Identify which cell holds the provided text, then report its [x, y] central coordinate. 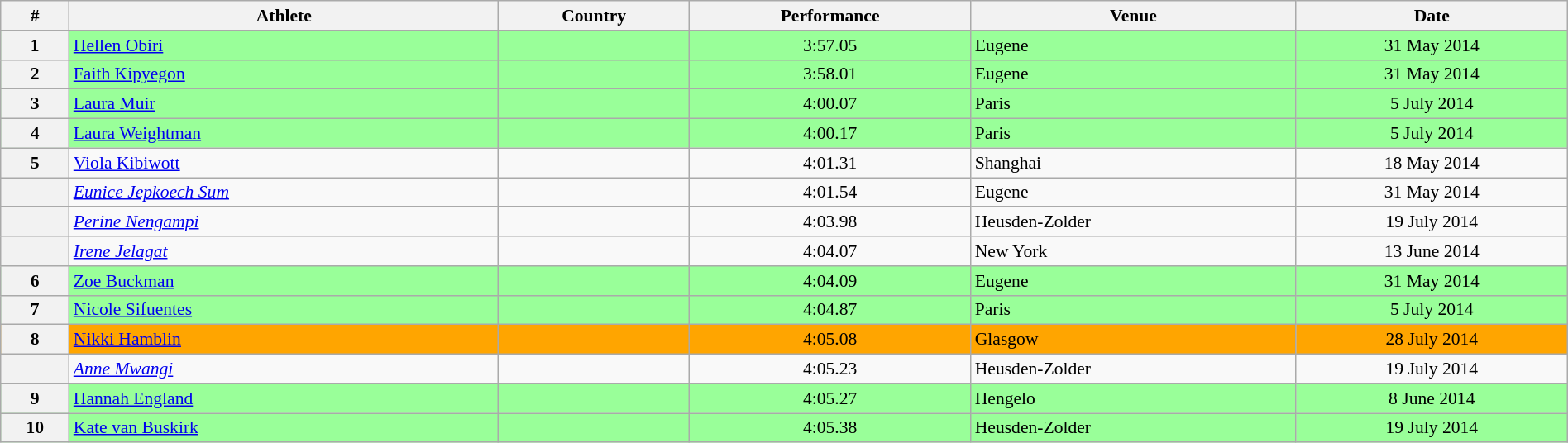
4:04.87 [829, 310]
4:00.17 [829, 134]
10 [35, 428]
4 [35, 134]
New York [1134, 251]
4:04.09 [829, 281]
Hannah England [284, 398]
4:05.08 [829, 340]
6 [35, 281]
Laura Weightman [284, 134]
Viola Kibiwott [284, 163]
8 [35, 340]
3 [35, 104]
Country [594, 16]
28 July 2014 [1432, 340]
4:05.27 [829, 398]
# [35, 16]
Date [1432, 16]
Nikki Hamblin [284, 340]
3:58.01 [829, 74]
Shanghai [1134, 163]
13 June 2014 [1432, 251]
7 [35, 310]
2 [35, 74]
Perine Nengampi [284, 222]
Performance [829, 16]
Eunice Jepkoech Sum [284, 193]
8 June 2014 [1432, 398]
1 [35, 45]
Athlete [284, 16]
Zoe Buckman [284, 281]
4:03.98 [829, 222]
Kate van Buskirk [284, 428]
18 May 2014 [1432, 163]
Hellen Obiri [284, 45]
Irene Jelagat [284, 251]
3:57.05 [829, 45]
4:04.07 [829, 251]
Hengelo [1134, 398]
4:05.23 [829, 369]
9 [35, 398]
5 [35, 163]
Laura Muir [284, 104]
Nicole Sifuentes [284, 310]
4:00.07 [829, 104]
Venue [1134, 16]
4:01.54 [829, 193]
Anne Mwangi [284, 369]
4:05.38 [829, 428]
Glasgow [1134, 340]
Faith Kipyegon [284, 74]
4:01.31 [829, 163]
